Detect which cell encompasses the target text, then output its [X, Y] center coordinate. 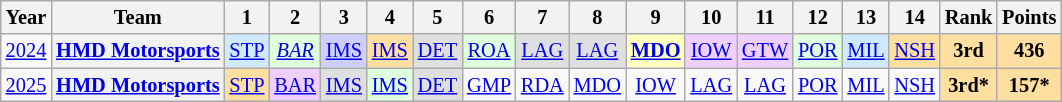
Points [1029, 17]
157* [1029, 85]
RDA [542, 85]
7 [542, 17]
Team [138, 17]
14 [914, 17]
3rd* [968, 85]
3rd [968, 51]
2024 [26, 51]
Year [26, 17]
1 [248, 17]
4 [390, 17]
12 [818, 17]
GTW [765, 51]
10 [711, 17]
13 [866, 17]
11 [765, 17]
GMP [489, 85]
Rank [968, 17]
436 [1029, 51]
8 [598, 17]
ROA [489, 51]
2 [295, 17]
5 [438, 17]
2025 [26, 85]
3 [344, 17]
9 [656, 17]
6 [489, 17]
